Identify which cell holds the provided text, then report its (X, Y) central coordinate. 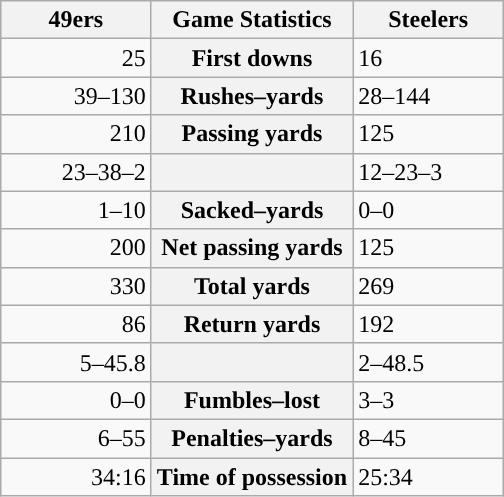
Rushes–yards (252, 96)
6–55 (76, 438)
200 (76, 248)
39–130 (76, 96)
Steelers (428, 20)
Return yards (252, 324)
23–38–2 (76, 172)
192 (428, 324)
8–45 (428, 438)
2–48.5 (428, 362)
269 (428, 286)
Time of possession (252, 477)
Penalties–yards (252, 438)
28–144 (428, 96)
34:16 (76, 477)
5–45.8 (76, 362)
Fumbles–lost (252, 400)
210 (76, 134)
16 (428, 58)
12–23–3 (428, 172)
86 (76, 324)
First downs (252, 58)
330 (76, 286)
Total yards (252, 286)
3–3 (428, 400)
49ers (76, 20)
25 (76, 58)
Net passing yards (252, 248)
1–10 (76, 210)
Passing yards (252, 134)
Game Statistics (252, 20)
25:34 (428, 477)
Sacked–yards (252, 210)
